Find where the given text appears and provide that cell's center as (x, y) coordinate. 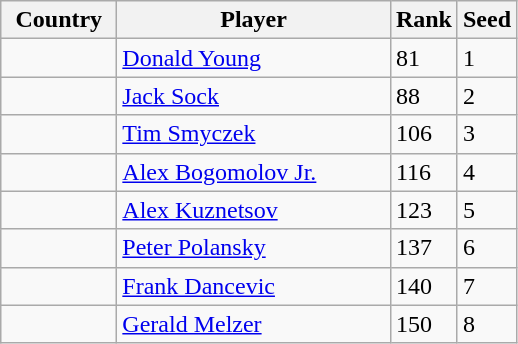
Player (254, 20)
5 (486, 210)
140 (424, 286)
Alex Kuznetsov (254, 210)
116 (424, 172)
3 (486, 134)
Alex Bogomolov Jr. (254, 172)
106 (424, 134)
6 (486, 248)
Rank (424, 20)
4 (486, 172)
Tim Smyczek (254, 134)
88 (424, 96)
2 (486, 96)
Gerald Melzer (254, 324)
Seed (486, 20)
Country (59, 20)
81 (424, 58)
Donald Young (254, 58)
137 (424, 248)
7 (486, 286)
123 (424, 210)
8 (486, 324)
Jack Sock (254, 96)
1 (486, 58)
Frank Dancevic (254, 286)
150 (424, 324)
Peter Polansky (254, 248)
